Capture the cell that displays the provided text and extract its [x, y] central coordinate. 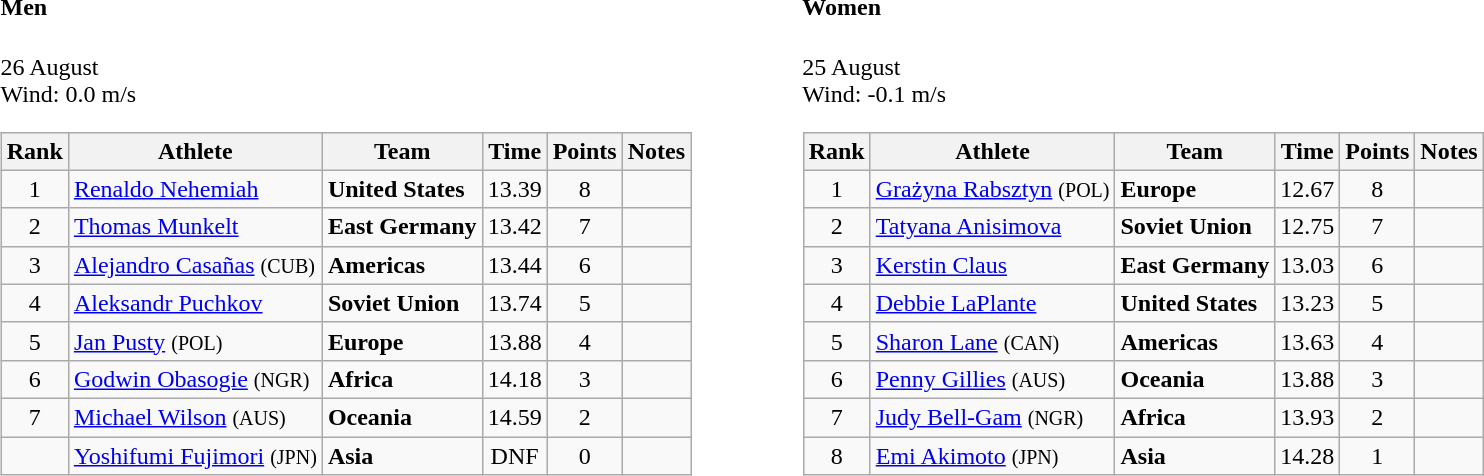
0 [584, 456]
Sharon Lane (CAN) [992, 341]
DNF [514, 456]
Judy Bell-Gam (NGR) [992, 417]
Debbie LaPlante [992, 303]
Emi Akimoto (JPN) [992, 456]
Jan Pusty (POL) [195, 341]
Godwin Obasogie (NGR) [195, 379]
Thomas Munkelt [195, 227]
Aleksandr Puchkov [195, 303]
14.18 [514, 379]
14.59 [514, 417]
Alejandro Casañas (CUB) [195, 265]
13.23 [1308, 303]
13.39 [514, 189]
Tatyana Anisimova [992, 227]
13.74 [514, 303]
Renaldo Nehemiah [195, 189]
13.42 [514, 227]
Penny Gillies (AUS) [992, 379]
12.75 [1308, 227]
12.67 [1308, 189]
13.63 [1308, 341]
14.28 [1308, 456]
Yoshifumi Fujimori (JPN) [195, 456]
13.93 [1308, 417]
13.44 [514, 265]
Michael Wilson (AUS) [195, 417]
Grażyna Rabsztyn (POL) [992, 189]
13.03 [1308, 265]
Kerstin Claus [992, 265]
